Detect which cell encompasses the target text, then output its (x, y) center coordinate. 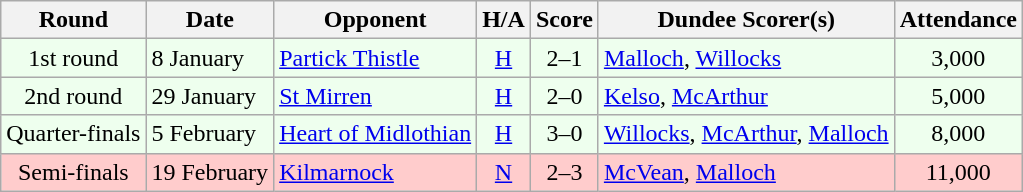
2nd round (74, 96)
29 January (210, 96)
8 January (210, 58)
2–3 (564, 172)
Heart of Midlothian (376, 134)
1st round (74, 58)
2–1 (564, 58)
11,000 (958, 172)
5,000 (958, 96)
Kelso, McArthur (746, 96)
St Mirren (376, 96)
Score (564, 20)
Date (210, 20)
Kilmarnock (376, 172)
8,000 (958, 134)
Partick Thistle (376, 58)
N (504, 172)
3,000 (958, 58)
3–0 (564, 134)
Dundee Scorer(s) (746, 20)
Quarter-finals (74, 134)
2–0 (564, 96)
McVean, Malloch (746, 172)
Malloch, Willocks (746, 58)
Round (74, 20)
5 February (210, 134)
H/A (504, 20)
Semi-finals (74, 172)
Opponent (376, 20)
19 February (210, 172)
Willocks, McArthur, Malloch (746, 134)
Attendance (958, 20)
